Output the (x, y) coordinate of the center of the cell containing the given text.  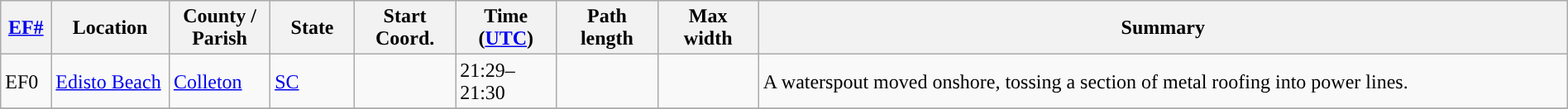
Max width (708, 28)
Edisto Beach (111, 81)
State (313, 28)
Colleton (219, 81)
Start Coord. (404, 28)
A waterspout moved onshore, tossing a section of metal roofing into power lines. (1163, 81)
EF0 (26, 81)
Summary (1163, 28)
County / Parish (219, 28)
EF# (26, 28)
SC (313, 81)
21:29–21:30 (506, 81)
Time (UTC) (506, 28)
Location (111, 28)
Path length (607, 28)
